Locate the cell with the specified text and output its (X, Y) center coordinate. 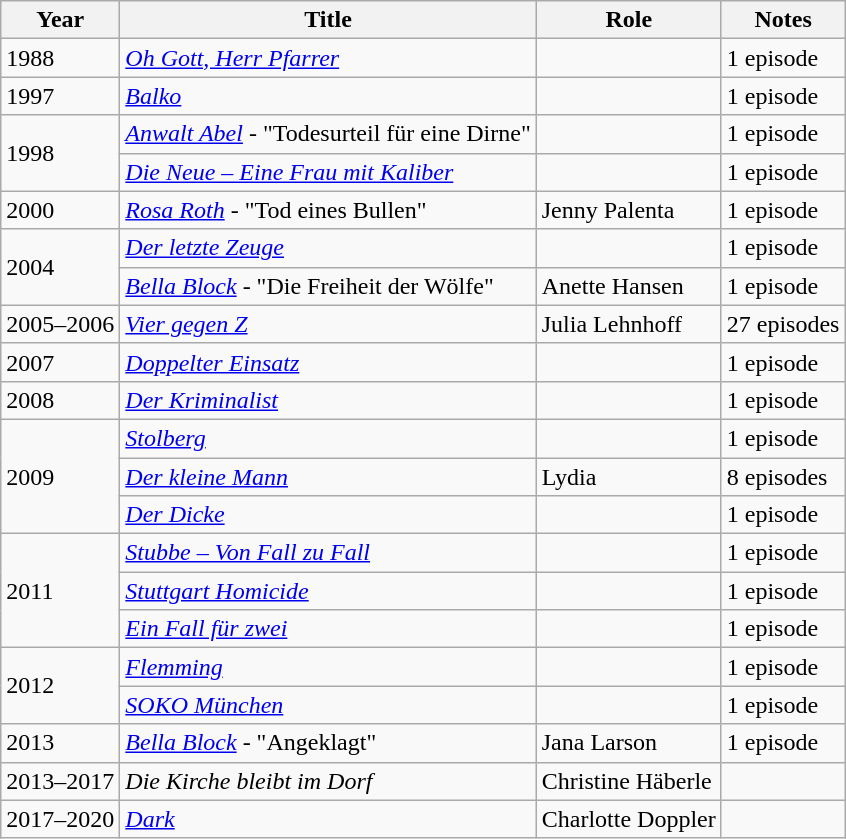
Die Neue – Eine Frau mit Kaliber (328, 172)
1998 (60, 153)
Der Dicke (328, 515)
SOKO München (328, 705)
Charlotte Doppler (628, 819)
Jana Larson (628, 743)
2004 (60, 267)
Oh Gott, Herr Pfarrer (328, 58)
2009 (60, 476)
Julia Lehnhoff (628, 324)
2011 (60, 591)
Stubbe – Von Fall zu Fall (328, 553)
Bella Block - "Angeklagt" (328, 743)
Der letzte Zeuge (328, 248)
1997 (60, 96)
2008 (60, 400)
Year (60, 20)
2013 (60, 743)
2017–2020 (60, 819)
Anwalt Abel - "Todesurteil für eine Dirne" (328, 134)
Der Kriminalist (328, 400)
Lydia (628, 477)
Notes (783, 20)
2012 (60, 686)
27 episodes (783, 324)
Doppelter Einsatz (328, 362)
Ein Fall für zwei (328, 629)
Vier gegen Z (328, 324)
Balko (328, 96)
2013–2017 (60, 781)
Flemming (328, 667)
Stolberg (328, 438)
Christine Häberle (628, 781)
Jenny Palenta (628, 210)
2007 (60, 362)
8 episodes (783, 477)
Anette Hansen (628, 286)
2000 (60, 210)
1988 (60, 58)
Dark (328, 819)
Role (628, 20)
Title (328, 20)
Bella Block - "Die Freiheit der Wölfe" (328, 286)
Der kleine Mann (328, 477)
Rosa Roth - "Tod eines Bullen" (328, 210)
2005–2006 (60, 324)
Die Kirche bleibt im Dorf (328, 781)
Stuttgart Homicide (328, 591)
